Provide the [x, y] coordinate of the cell's center where the given text is located.  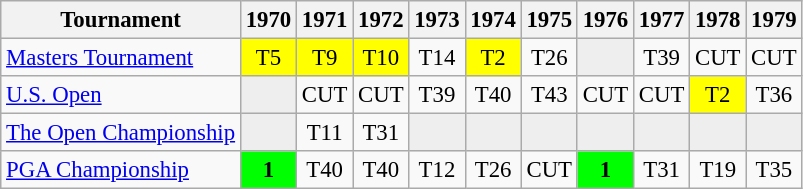
T12 [437, 170]
T43 [549, 95]
T10 [381, 58]
PGA Championship [121, 170]
T5 [268, 58]
1978 [718, 20]
T35 [774, 170]
Tournament [121, 20]
1971 [325, 20]
1974 [493, 20]
1975 [549, 20]
1970 [268, 20]
1972 [381, 20]
1976 [605, 20]
T19 [718, 170]
1979 [774, 20]
T14 [437, 58]
1977 [661, 20]
Masters Tournament [121, 58]
T9 [325, 58]
1973 [437, 20]
U.S. Open [121, 95]
The Open Championship [121, 133]
T11 [325, 133]
T36 [774, 95]
